For the text-containing cell, return its midpoint in (X, Y) coordinate format. 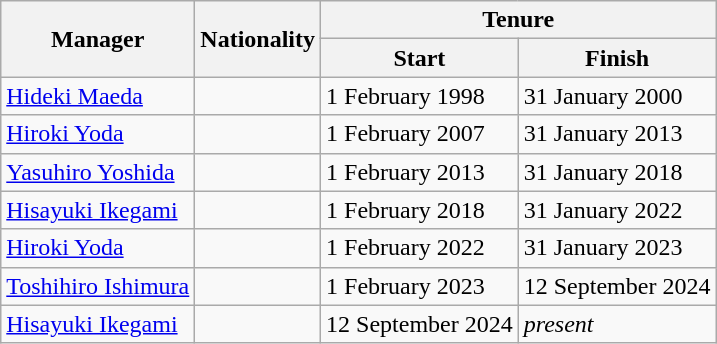
present (617, 324)
Hideki Maeda (98, 96)
1 February 2007 (420, 134)
1 February 2022 (420, 248)
31 January 2023 (617, 248)
Start (420, 58)
1 February 2018 (420, 210)
31 January 2013 (617, 134)
Manager (98, 39)
Nationality (258, 39)
1 February 2023 (420, 286)
Finish (617, 58)
Yasuhiro Yoshida (98, 172)
31 January 2022 (617, 210)
31 January 2000 (617, 96)
Tenure (518, 20)
1 February 2013 (420, 172)
1 February 1998 (420, 96)
31 January 2018 (617, 172)
Toshihiro Ishimura (98, 286)
